Return (x, y) of the center of cell containing provided text 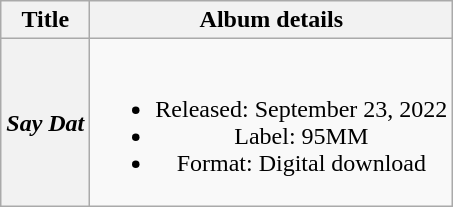
Released: September 23, 2022Label: 95MMFormat: Digital download (272, 122)
Title (46, 20)
Say Dat (46, 122)
Album details (272, 20)
